From the cell containing the given text, extract its center point as [X, Y] coordinate. 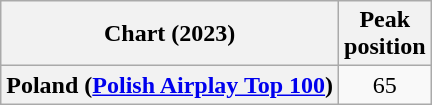
Peakposition [385, 34]
Poland (Polish Airplay Top 100) [170, 85]
Chart (2023) [170, 34]
65 [385, 85]
